Search for the cell housing the specified text and yield its [X, Y] center coordinate. 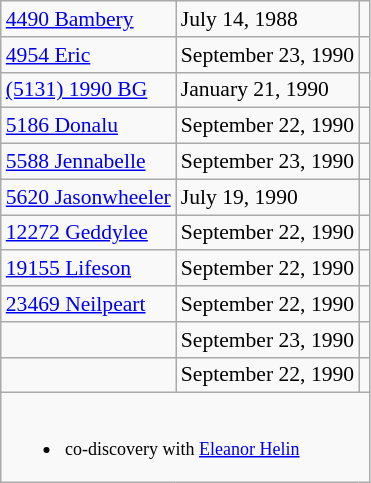
5588 Jennabelle [88, 162]
January 21, 1990 [268, 90]
5186 Donalu [88, 126]
4954 Eric [88, 55]
5620 Jasonwheeler [88, 197]
July 19, 1990 [268, 197]
co-discovery with Eleanor Helin [186, 438]
23469 Neilpeart [88, 304]
(5131) 1990 BG [88, 90]
4490 Bambery [88, 19]
July 14, 1988 [268, 19]
12272 Geddylee [88, 233]
19155 Lifeson [88, 269]
